Return [x, y] of the center of cell containing provided text 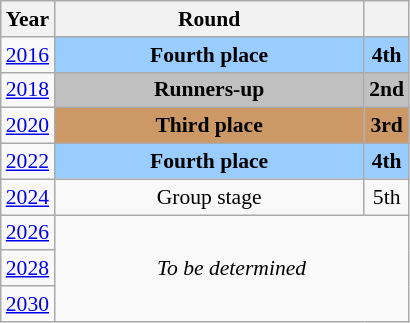
Group stage [209, 197]
2020 [28, 126]
3rd [386, 126]
Third place [209, 126]
2018 [28, 90]
2022 [28, 162]
2028 [28, 269]
To be determined [232, 268]
2nd [386, 90]
Year [28, 19]
2026 [28, 233]
2030 [28, 304]
2016 [28, 55]
5th [386, 197]
Runners-up [209, 90]
2024 [28, 197]
Round [209, 19]
